For the text-containing cell, return its midpoint in (x, y) coordinate format. 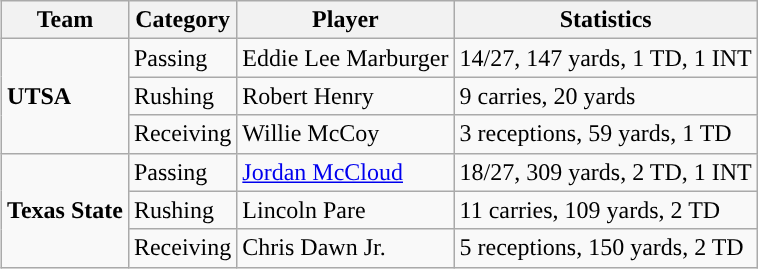
3 receptions, 59 yards, 1 TD (606, 134)
11 carries, 109 yards, 2 TD (606, 210)
Team (66, 20)
14/27, 147 yards, 1 TD, 1 INT (606, 58)
9 carries, 20 yards (606, 96)
Willie McCoy (346, 134)
Robert Henry (346, 96)
5 receptions, 150 yards, 2 TD (606, 248)
Texas State (66, 210)
UTSA (66, 96)
Jordan McCloud (346, 172)
18/27, 309 yards, 2 TD, 1 INT (606, 172)
Chris Dawn Jr. (346, 248)
Category (182, 20)
Statistics (606, 20)
Player (346, 20)
Lincoln Pare (346, 210)
Eddie Lee Marburger (346, 58)
